For the text-containing cell, return its midpoint in [x, y] coordinate format. 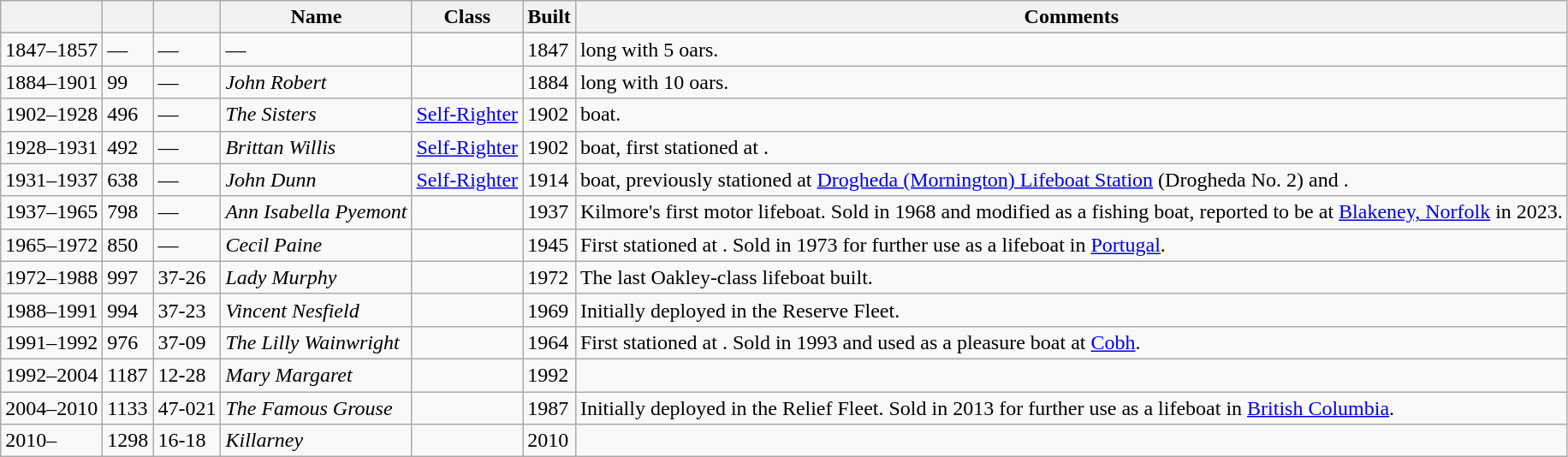
The Lilly Wainwright [317, 342]
1884–1901 [51, 82]
994 [128, 310]
1937–1965 [51, 212]
Comments [1072, 17]
Name [317, 17]
976 [128, 342]
Built [549, 17]
1964 [549, 342]
47-021 [187, 408]
1914 [549, 180]
1931–1937 [51, 180]
99 [128, 82]
1992–2004 [51, 375]
Initially deployed in the Relief Fleet. Sold in 2013 for further use as a lifeboat in British Columbia. [1072, 408]
1847–1857 [51, 50]
1972–1988 [51, 277]
The last Oakley-class lifeboat built. [1072, 277]
First stationed at . Sold in 1993 and used as a pleasure boat at Cobh. [1072, 342]
1987 [549, 408]
1187 [128, 375]
long with 10 oars. [1072, 82]
496 [128, 115]
1937 [549, 212]
1884 [549, 82]
2010– [51, 441]
Cecil Paine [317, 245]
850 [128, 245]
First stationed at . Sold in 1973 for further use as a lifeboat in Portugal. [1072, 245]
1991–1992 [51, 342]
1847 [549, 50]
2004–2010 [51, 408]
12-28 [187, 375]
boat, first stationed at . [1072, 147]
Brittan Willis [317, 147]
1945 [549, 245]
37-26 [187, 277]
John Robert [317, 82]
The Sisters [317, 115]
1928–1931 [51, 147]
1902–1928 [51, 115]
1965–1972 [51, 245]
boat. [1072, 115]
Kilmore's first motor lifeboat. Sold in 1968 and modified as a fishing boat, reported to be at Blakeney, Norfolk in 2023. [1072, 212]
492 [128, 147]
1992 [549, 375]
Killarney [317, 441]
Mary Margaret [317, 375]
boat, previously stationed at Drogheda (Mornington) Lifeboat Station (Drogheda No. 2) and . [1072, 180]
Class [467, 17]
1969 [549, 310]
John Dunn [317, 180]
2010 [549, 441]
1972 [549, 277]
798 [128, 212]
997 [128, 277]
1298 [128, 441]
37-09 [187, 342]
The Famous Grouse [317, 408]
16-18 [187, 441]
long with 5 oars. [1072, 50]
1133 [128, 408]
1988–1991 [51, 310]
37-23 [187, 310]
638 [128, 180]
Initially deployed in the Reserve Fleet. [1072, 310]
Lady Murphy [317, 277]
Ann Isabella Pyemont [317, 212]
Vincent Nesfield [317, 310]
